Identify which cell holds the provided text, then report its [X, Y] central coordinate. 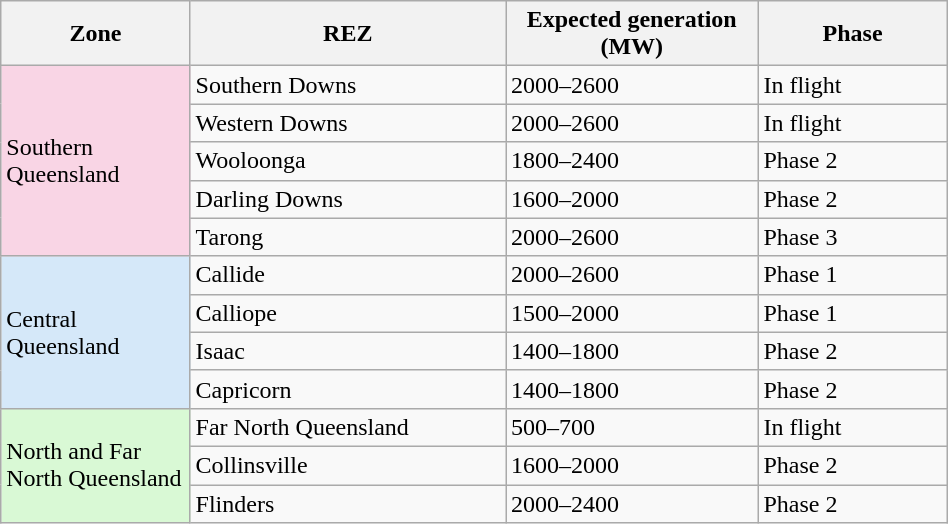
Flinders [348, 503]
Phase 3 [852, 237]
1500–2000 [632, 313]
Wooloonga [348, 161]
Capricorn [348, 389]
Phase [852, 34]
Southern Downs [348, 85]
Far North Queensland [348, 427]
Tarong [348, 237]
Isaac [348, 351]
Darling Downs [348, 199]
Collinsville [348, 465]
1800–2400 [632, 161]
Southern Queensland [96, 161]
Callide [348, 275]
REZ [348, 34]
Western Downs [348, 123]
500–700 [632, 427]
Expected generation (MW) [632, 34]
Calliope [348, 313]
Zone [96, 34]
Central Queensland [96, 332]
North and Far North Queensland [96, 465]
2000–2400 [632, 503]
